Extract the (x, y) coordinate from the center of the cell holding the provided text.  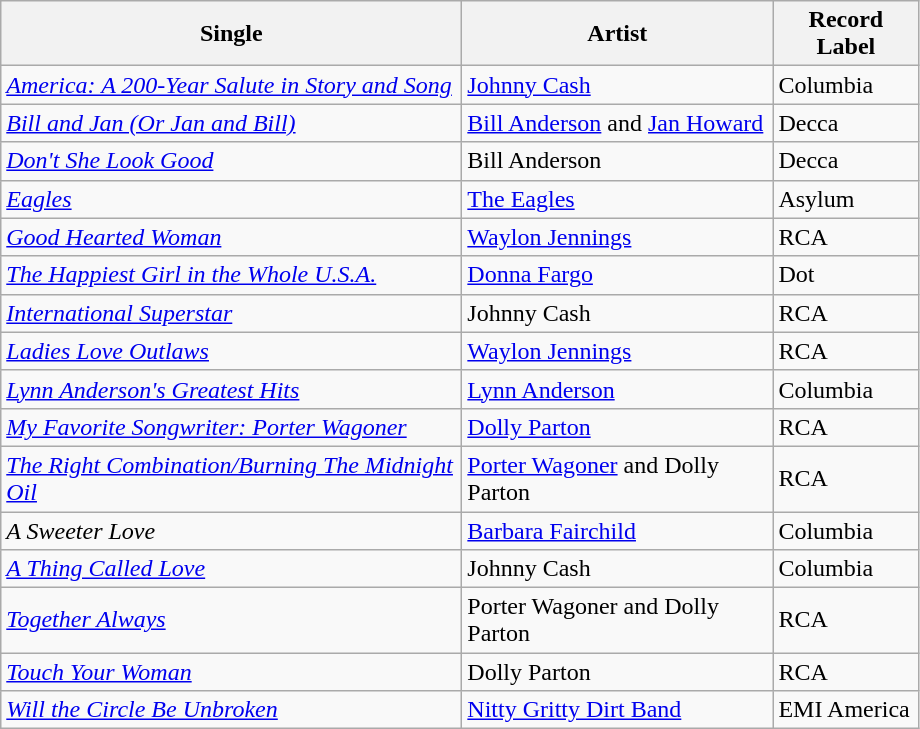
Dot (846, 275)
Eagles (232, 199)
Donna Fargo (618, 275)
Bill and Jan (Or Jan and Bill) (232, 123)
Together Always (232, 620)
America: A 200-Year Salute in Story and Song (232, 85)
Nitty Gritty Dirt Band (618, 710)
International Superstar (232, 313)
Bill Anderson (618, 161)
Touch Your Woman (232, 672)
Good Hearted Woman (232, 237)
Record Label (846, 34)
Artist (618, 34)
Asylum (846, 199)
A Sweeter Love (232, 531)
Lynn Anderson (618, 389)
Single (232, 34)
My Favorite Songwriter: Porter Wagoner (232, 427)
EMI America (846, 710)
The Right Combination/Burning The Midnight Oil (232, 478)
Lynn Anderson's Greatest Hits (232, 389)
Ladies Love Outlaws (232, 351)
The Eagles (618, 199)
Don't She Look Good (232, 161)
The Happiest Girl in the Whole U.S.A. (232, 275)
Will the Circle Be Unbroken (232, 710)
A Thing Called Love (232, 569)
Barbara Fairchild (618, 531)
Bill Anderson and Jan Howard (618, 123)
